Locate the cell with the specified text and output its [X, Y] center coordinate. 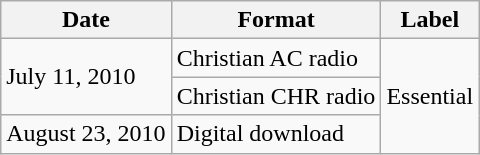
Christian CHR radio [276, 96]
Essential [430, 96]
Date [86, 20]
Christian AC radio [276, 58]
Label [430, 20]
Digital download [276, 134]
July 11, 2010 [86, 77]
Format [276, 20]
August 23, 2010 [86, 134]
